Return the (x, y) coordinate for the center point of the cell that contains the specified text.  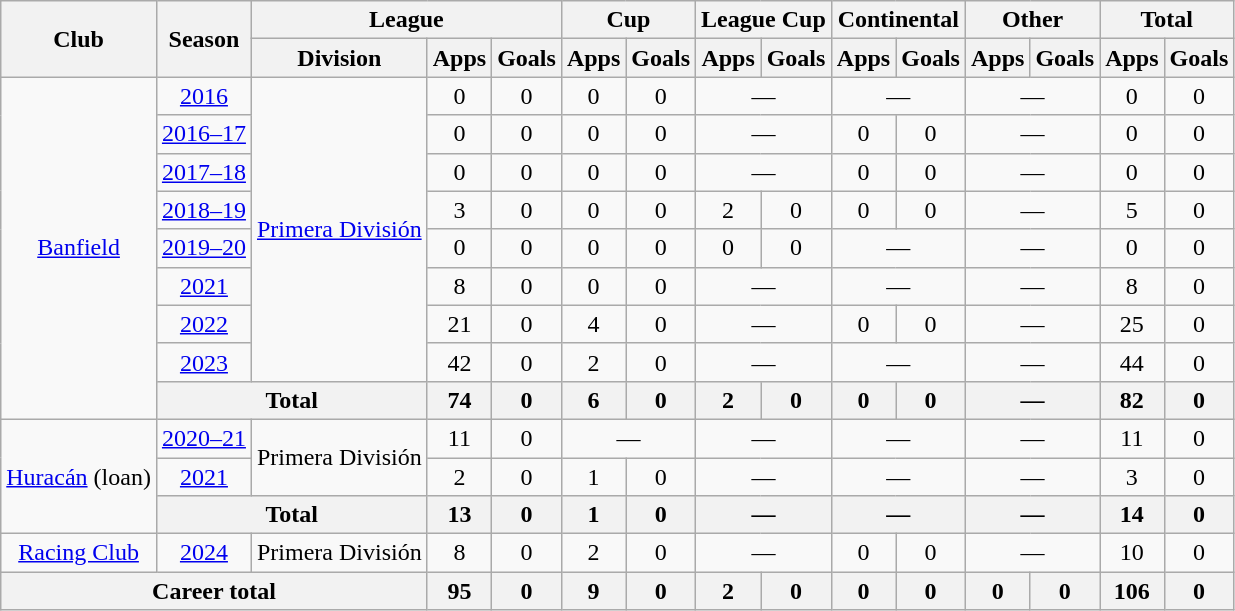
95 (459, 591)
Continental (898, 20)
42 (459, 362)
Season (204, 39)
44 (1132, 362)
13 (459, 515)
Huracán (loan) (79, 476)
2022 (204, 324)
Career total (214, 591)
2016 (204, 96)
Cup (628, 20)
2020–21 (204, 438)
2017–18 (204, 172)
106 (1132, 591)
5 (1132, 210)
League (406, 20)
14 (1132, 515)
2016–17 (204, 134)
2018–19 (204, 210)
2024 (204, 553)
6 (593, 400)
2023 (204, 362)
2019–20 (204, 248)
25 (1132, 324)
Banfield (79, 248)
League Cup (764, 20)
Club (79, 39)
10 (1132, 553)
82 (1132, 400)
Other (1032, 20)
4 (593, 324)
9 (593, 591)
Division (339, 58)
Racing Club (79, 553)
21 (459, 324)
74 (459, 400)
